For the text-containing cell, return its midpoint in [x, y] coordinate format. 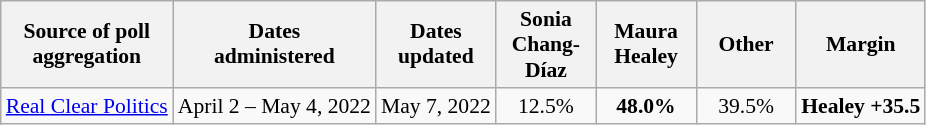
Healey +35.5 [860, 106]
SoniaChang-Díaz [546, 44]
12.5% [546, 106]
Margin [860, 44]
Datesadministered [274, 44]
39.5% [746, 106]
48.0% [646, 106]
April 2 – May 4, 2022 [274, 106]
May 7, 2022 [436, 106]
Datesupdated [436, 44]
Source of pollaggregation [87, 44]
Real Clear Politics [87, 106]
MauraHealey [646, 44]
Other [746, 44]
